Output the (X, Y) coordinate of the center of the cell containing the given text.  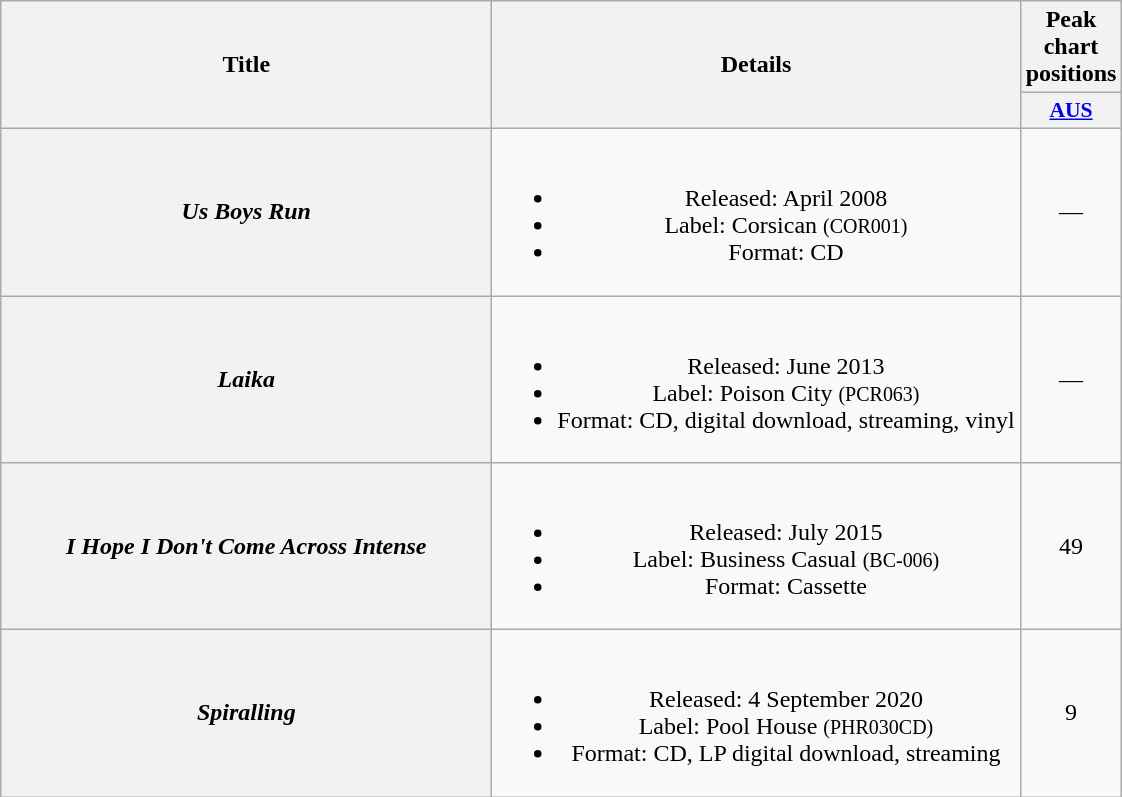
Released: April 2008Label: Corsican (COR001)Format: CD (756, 212)
Title (246, 65)
Released: 4 September 2020Label: Pool House (PHR030CD)Format: CD, LP digital download, streaming (756, 714)
Peak chart positions (1071, 47)
49 (1071, 546)
Released: July 2015Label: Business Casual (BC-006)Format: Cassette (756, 546)
I Hope I Don't Come Across Intense (246, 546)
Released: June 2013Label: Poison City (PCR063)Format: CD, digital download, streaming, vinyl (756, 380)
Spiralling (246, 714)
Laika (246, 380)
Us Boys Run (246, 212)
AUS (1071, 111)
Details (756, 65)
9 (1071, 714)
